For the text-containing cell, return its midpoint in [X, Y] coordinate format. 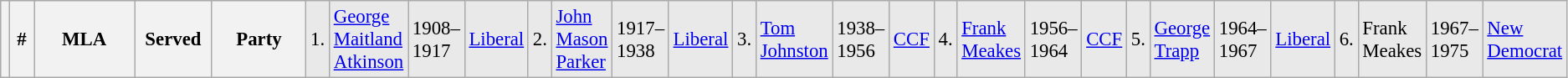
1964–1967 [1243, 39]
2. [540, 39]
6. [1346, 39]
4. [945, 39]
Served [173, 39]
John Mason Parker [582, 39]
George Maitland Atkinson [368, 39]
1. [318, 39]
Party [259, 39]
MLA [85, 39]
5. [1139, 39]
George Trapp [1181, 39]
New Democrat [1524, 39]
1908–1917 [437, 39]
Tom Johnston [794, 39]
1917–1938 [641, 39]
1938–1956 [861, 39]
3. [745, 39]
# [22, 39]
1967–1975 [1455, 39]
1956–1964 [1053, 39]
